Return the [X, Y] coordinate for the center point of the cell that contains the specified text.  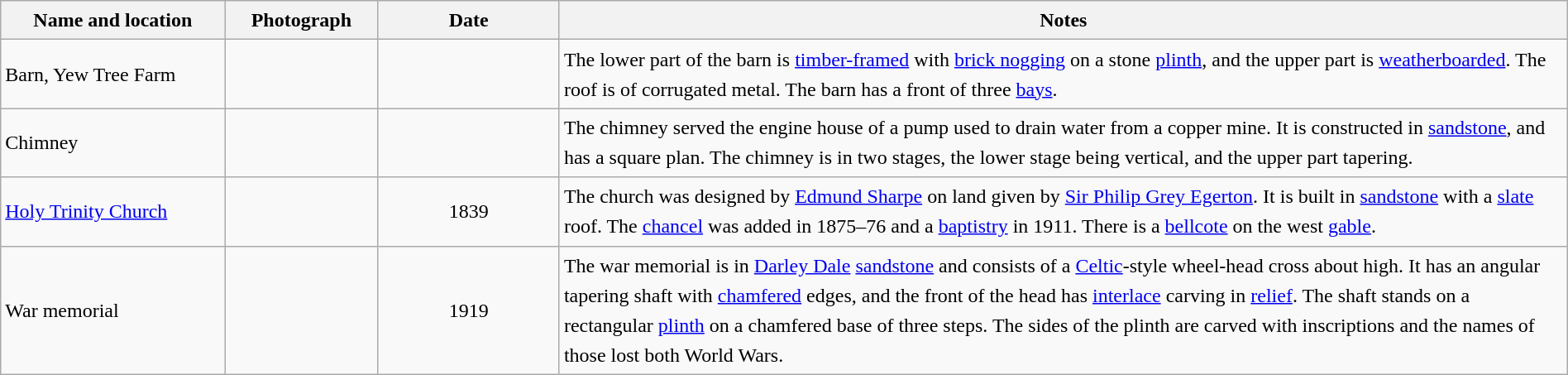
War memorial [112, 310]
1919 [468, 310]
1839 [468, 212]
Name and location [112, 20]
Photograph [301, 20]
Notes [1064, 20]
Holy Trinity Church [112, 212]
Date [468, 20]
Barn, Yew Tree Farm [112, 75]
Chimney [112, 142]
